Pinpoint the cell where the given text exists, returning its (X, Y) midpoint coordinate. 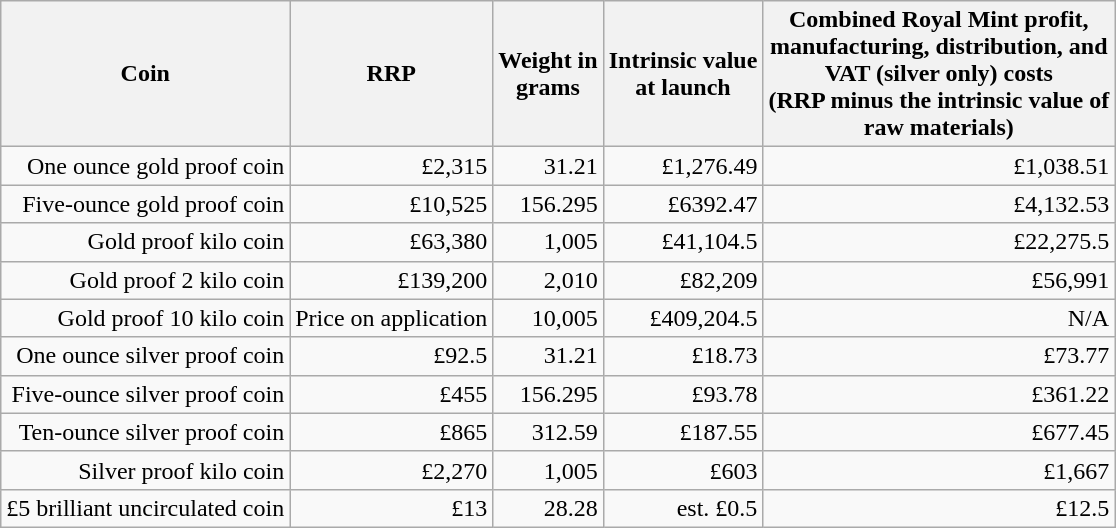
£56,991 (939, 280)
£63,380 (392, 242)
£13 (392, 508)
£1,038.51 (939, 166)
Intrinsic valueat launch (683, 74)
Five-ounce gold proof coin (146, 204)
2,010 (548, 280)
One ounce silver proof coin (146, 356)
£73.77 (939, 356)
Coin (146, 74)
£1,667 (939, 470)
£93.78 (683, 394)
£187.55 (683, 432)
£22,275.5 (939, 242)
£4,132.53 (939, 204)
Gold proof 10 kilo coin (146, 318)
£82,209 (683, 280)
£10,525 (392, 204)
Gold proof kilo coin (146, 242)
Five-ounce silver proof coin (146, 394)
£5 brilliant uncirculated coin (146, 508)
Ten-ounce silver proof coin (146, 432)
est. £0.5 (683, 508)
One ounce gold proof coin (146, 166)
£2,315 (392, 166)
£2,270 (392, 470)
Gold proof 2 kilo coin (146, 280)
£677.45 (939, 432)
N/A (939, 318)
£865 (392, 432)
£1,276.49 (683, 166)
£41,104.5 (683, 242)
312.59 (548, 432)
£455 (392, 394)
£603 (683, 470)
£12.5 (939, 508)
Silver proof kilo coin (146, 470)
Combined Royal Mint profit,manufacturing, distribution, andVAT (silver only) costs(RRP minus the intrinsic value ofraw materials) (939, 74)
£409,204.5 (683, 318)
£139,200 (392, 280)
Price on application (392, 318)
Weight ingrams (548, 74)
£361.22 (939, 394)
28.28 (548, 508)
10,005 (548, 318)
RRP (392, 74)
£6392.47 (683, 204)
£92.5 (392, 356)
£18.73 (683, 356)
